Scan for the cell matching the given text and deliver its (x, y) coordinate at center. 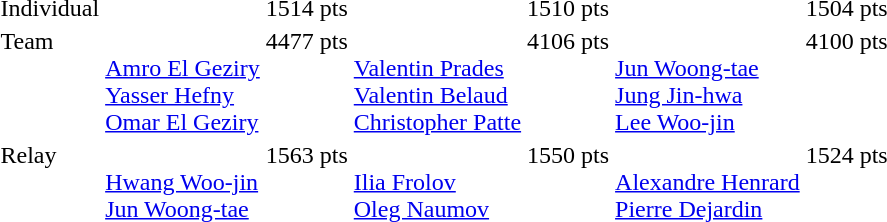
4106 pts (568, 82)
Amro El GeziryYasser HefnyOmar El Geziry (183, 82)
4477 pts (306, 82)
Valentin PradesValentin BelaudChristopher Patte (437, 82)
Jun Woong-taeJung Jin-hwaLee Woo-jin (708, 82)
